Extract the [X, Y] coordinate from the center of the cell holding the provided text.  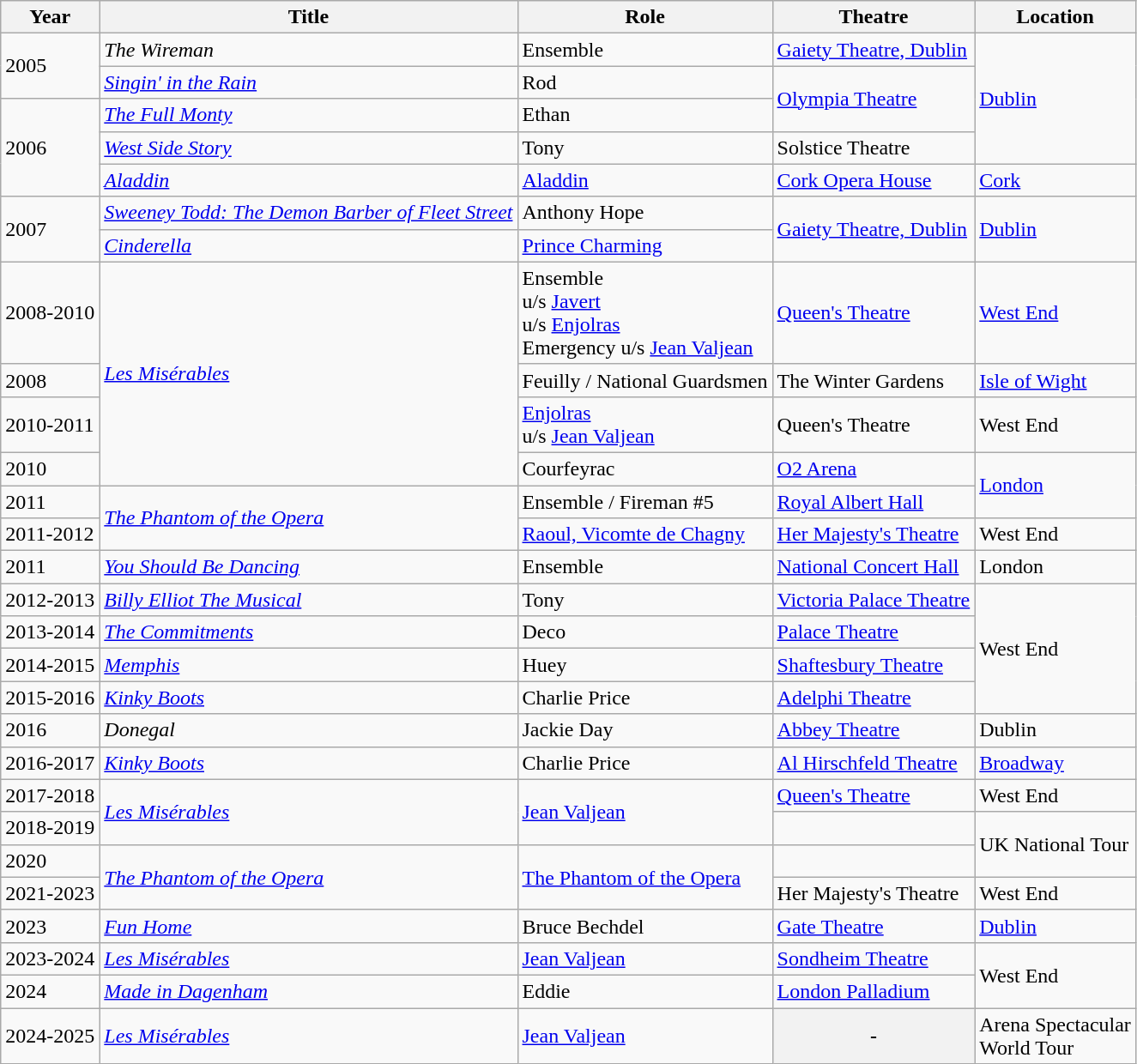
2008 [50, 380]
Bruce Bechdel [645, 926]
Ensembleu/s Javertu/s EnjolrasEmergency u/s Jean Valjean [645, 312]
Al Hirschfeld Theatre [874, 763]
Donegal [309, 730]
2024 [50, 991]
Singin' in the Rain [309, 82]
Year [50, 17]
O2 Arena [874, 469]
2024-2025 [50, 1035]
2013-2014 [50, 632]
2012-2013 [50, 600]
2023-2024 [50, 958]
Gate Theatre [874, 926]
Location [1055, 17]
Sondheim Theatre [874, 958]
Cork [1055, 180]
Shaftesbury Theatre [874, 665]
Rod [645, 82]
Jackie Day [645, 730]
Arena SpectacularWorld Tour [1055, 1035]
2023 [50, 926]
Adelphi Theatre [874, 698]
2010 [50, 469]
Raoul, Vicomte de Chagny [645, 535]
Made in Dagenham [309, 991]
UK National Tour [1055, 844]
Anthony Hope [645, 213]
The Full Monty [309, 115]
West Side Story [309, 148]
Theatre [874, 17]
2020 [50, 861]
Enjolrasu/s Jean Valjean [645, 424]
Role [645, 17]
Cinderella [309, 245]
2018-2019 [50, 828]
Sweeney Todd: The Demon Barber of Fleet Street [309, 213]
Ensemble / Fireman #5 [645, 502]
London Palladium [874, 991]
Solstice Theatre [874, 148]
2010-2011 [50, 424]
2021-2023 [50, 893]
Title [309, 17]
Prince Charming [645, 245]
2006 [50, 148]
Abbey Theatre [874, 730]
2005 [50, 66]
Broadway [1055, 763]
Ethan [645, 115]
Cork Opera House [874, 180]
2008-2010 [50, 312]
Memphis [309, 665]
Eddie [645, 991]
2011-2012 [50, 535]
Palace Theatre [874, 632]
Fun Home [309, 926]
The Winter Gardens [874, 380]
2014-2015 [50, 665]
2017-2018 [50, 795]
Feuilly / National Guardsmen [645, 380]
Courfeyrac [645, 469]
Victoria Palace Theatre [874, 600]
Olympia Theatre [874, 99]
National Concert Hall [874, 567]
2016-2017 [50, 763]
Isle of Wight [1055, 380]
2007 [50, 229]
2015-2016 [50, 698]
2016 [50, 730]
The Commitments [309, 632]
Deco [645, 632]
Royal Albert Hall [874, 502]
You Should Be Dancing [309, 567]
The Wireman [309, 50]
Billy Elliot The Musical [309, 600]
Huey [645, 665]
- [874, 1035]
